Search for the cell housing the specified text and yield its (X, Y) center coordinate. 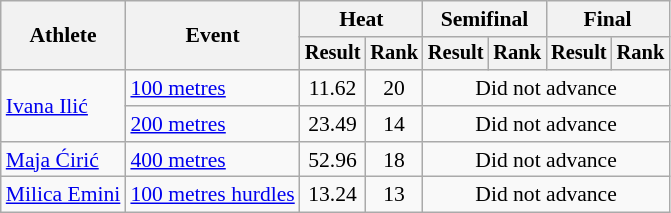
100 metres hurdles (212, 195)
11.62 (333, 88)
100 metres (212, 88)
Athlete (64, 36)
Milica Emini (64, 195)
Semifinal (484, 19)
Ivana Ilić (64, 106)
Final (608, 19)
14 (394, 124)
52.96 (333, 160)
Maja Ćirić (64, 160)
20 (394, 88)
18 (394, 160)
400 metres (212, 160)
Heat (362, 19)
13.24 (333, 195)
200 metres (212, 124)
Event (212, 36)
13 (394, 195)
23.49 (333, 124)
